Return [X, Y] of the center of cell containing provided text 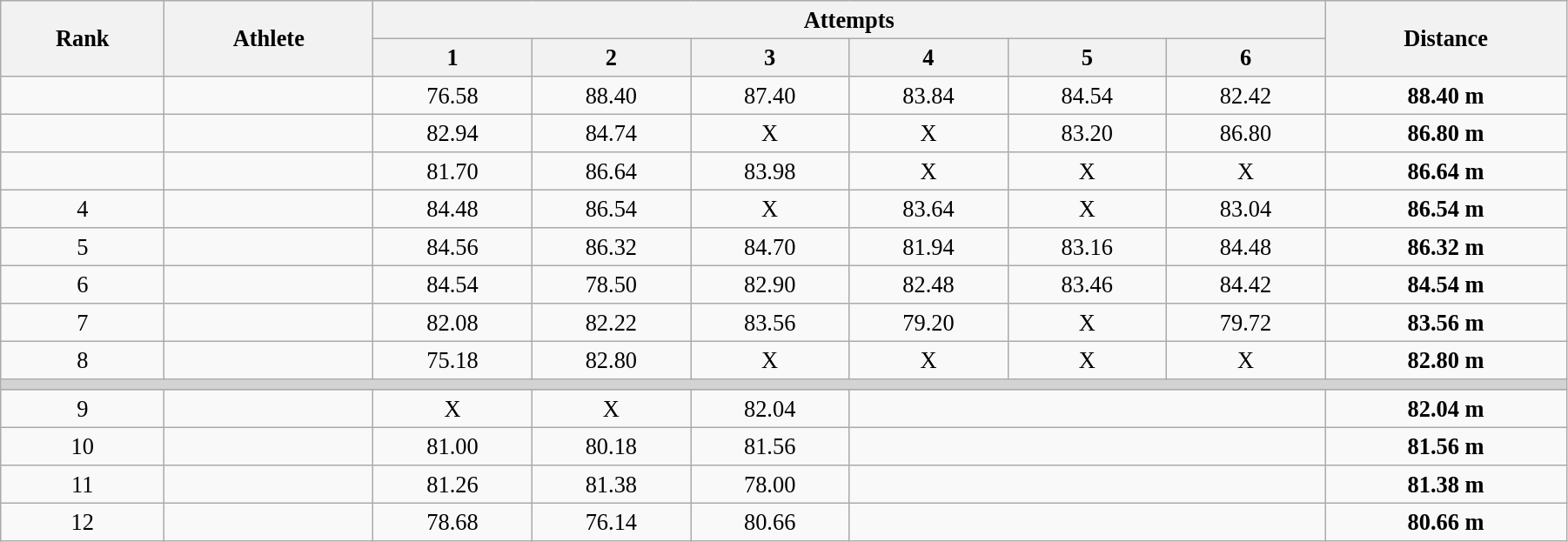
Attempts [849, 19]
86.80 [1245, 133]
86.64 m [1446, 171]
83.56 m [1446, 323]
84.70 [770, 247]
82.08 [452, 323]
80.66 m [1446, 522]
86.54 m [1446, 209]
82.48 [928, 284]
83.16 [1087, 247]
80.66 [770, 522]
76.58 [452, 95]
82.90 [770, 284]
84.56 [452, 247]
84.54 m [1446, 284]
81.38 m [1446, 485]
9 [83, 409]
Distance [1446, 38]
3 [770, 57]
84.42 [1245, 284]
2 [611, 57]
81.56 m [1446, 446]
78.00 [770, 485]
81.38 [611, 485]
86.80 m [1446, 133]
7 [83, 323]
80.18 [611, 446]
75.18 [452, 360]
81.00 [452, 446]
82.22 [611, 323]
86.32 [611, 247]
87.40 [770, 95]
1 [452, 57]
83.64 [928, 209]
88.40 m [1446, 95]
82.04 [770, 409]
81.94 [928, 247]
81.70 [452, 171]
82.94 [452, 133]
11 [83, 485]
83.46 [1087, 284]
82.80 m [1446, 360]
10 [83, 446]
86.64 [611, 171]
82.04 m [1446, 409]
79.72 [1245, 323]
83.56 [770, 323]
82.42 [1245, 95]
12 [83, 522]
83.20 [1087, 133]
Athlete [269, 38]
81.56 [770, 446]
84.74 [611, 133]
83.04 [1245, 209]
78.50 [611, 284]
Rank [83, 38]
88.40 [611, 95]
76.14 [611, 522]
86.54 [611, 209]
81.26 [452, 485]
86.32 m [1446, 247]
78.68 [452, 522]
83.84 [928, 95]
83.98 [770, 171]
8 [83, 360]
82.80 [611, 360]
79.20 [928, 323]
